From the cell containing the given text, extract its center point as (x, y) coordinate. 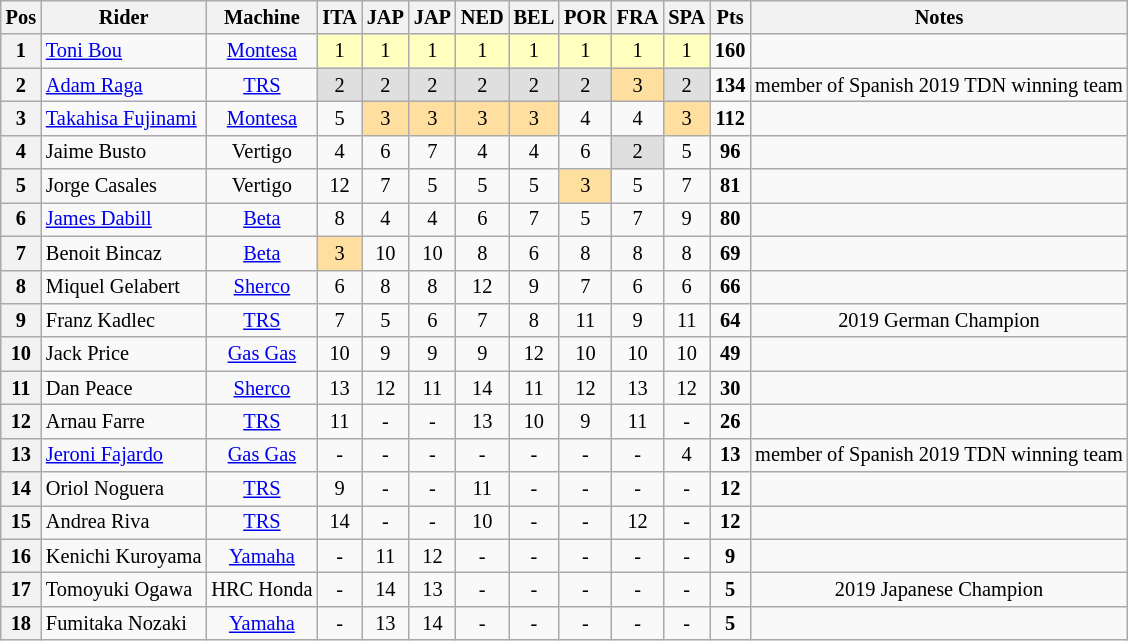
64 (730, 320)
SPA (686, 17)
BEL (534, 17)
Takahisa Fujinami (124, 118)
18 (21, 623)
69 (730, 253)
Jorge Casales (124, 186)
Benoit Bincaz (124, 253)
15 (21, 522)
Jeroni Fajardo (124, 455)
Andrea Riva (124, 522)
Arnau Farre (124, 421)
ITA (339, 17)
Oriol Noguera (124, 489)
17 (21, 589)
Toni Bou (124, 51)
FRA (638, 17)
96 (730, 152)
Jack Price (124, 354)
Dan Peace (124, 388)
Adam Raga (124, 85)
2019 Japanese Champion (938, 589)
80 (730, 219)
49 (730, 354)
112 (730, 118)
2019 German Champion (938, 320)
16 (21, 556)
Notes (938, 17)
134 (730, 85)
James Dabill (124, 219)
NED (482, 17)
Franz Kadlec (124, 320)
Machine (262, 17)
66 (730, 287)
26 (730, 421)
Pts (730, 17)
Rider (124, 17)
30 (730, 388)
POR (586, 17)
Jaime Busto (124, 152)
HRC Honda (262, 589)
Miquel Gelabert (124, 287)
Fumitaka Nozaki (124, 623)
81 (730, 186)
160 (730, 51)
Tomoyuki Ogawa (124, 589)
Kenichi Kuroyama (124, 556)
Pos (21, 17)
